Return (x, y) of the center of cell containing provided text 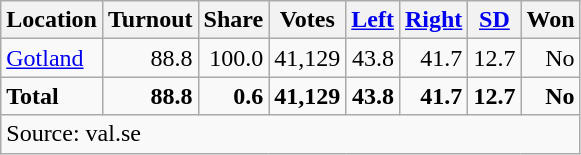
Turnout (150, 20)
Votes (308, 20)
Location (52, 20)
100.0 (234, 58)
Source: val.se (290, 134)
Left (373, 20)
Right (433, 20)
Won (550, 20)
SD (494, 20)
Share (234, 20)
Total (52, 96)
0.6 (234, 96)
Gotland (52, 58)
